Identify which cell holds the provided text, then report its (X, Y) central coordinate. 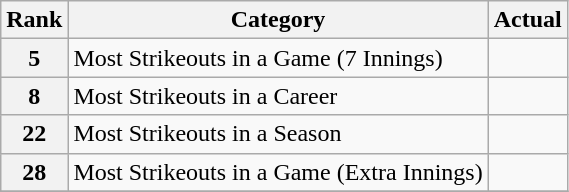
Actual (528, 20)
Rank (34, 20)
Most Strikeouts in a Game (7 Innings) (278, 58)
5 (34, 58)
28 (34, 172)
22 (34, 134)
Category (278, 20)
8 (34, 96)
Most Strikeouts in a Game (Extra Innings) (278, 172)
Most Strikeouts in a Career (278, 96)
Most Strikeouts in a Season (278, 134)
